Identify which cell holds the provided text, then report its [X, Y] central coordinate. 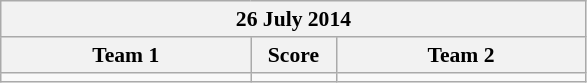
26 July 2014 [294, 19]
Team 1 [126, 55]
Team 2 [461, 55]
Score [294, 55]
